From the cell containing the given text, extract its center point as [x, y] coordinate. 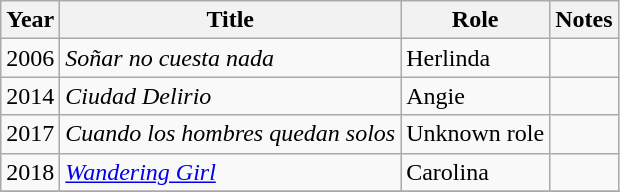
Herlinda [476, 58]
2014 [30, 96]
Cuando los hombres quedan solos [230, 134]
Year [30, 20]
Soñar no cuesta nada [230, 58]
Ciudad Delirio [230, 96]
Angie [476, 96]
Unknown role [476, 134]
Title [230, 20]
2006 [30, 58]
Carolina [476, 172]
Role [476, 20]
2018 [30, 172]
2017 [30, 134]
Notes [584, 20]
Wandering Girl [230, 172]
